Identify which cell holds the provided text, then report its [x, y] central coordinate. 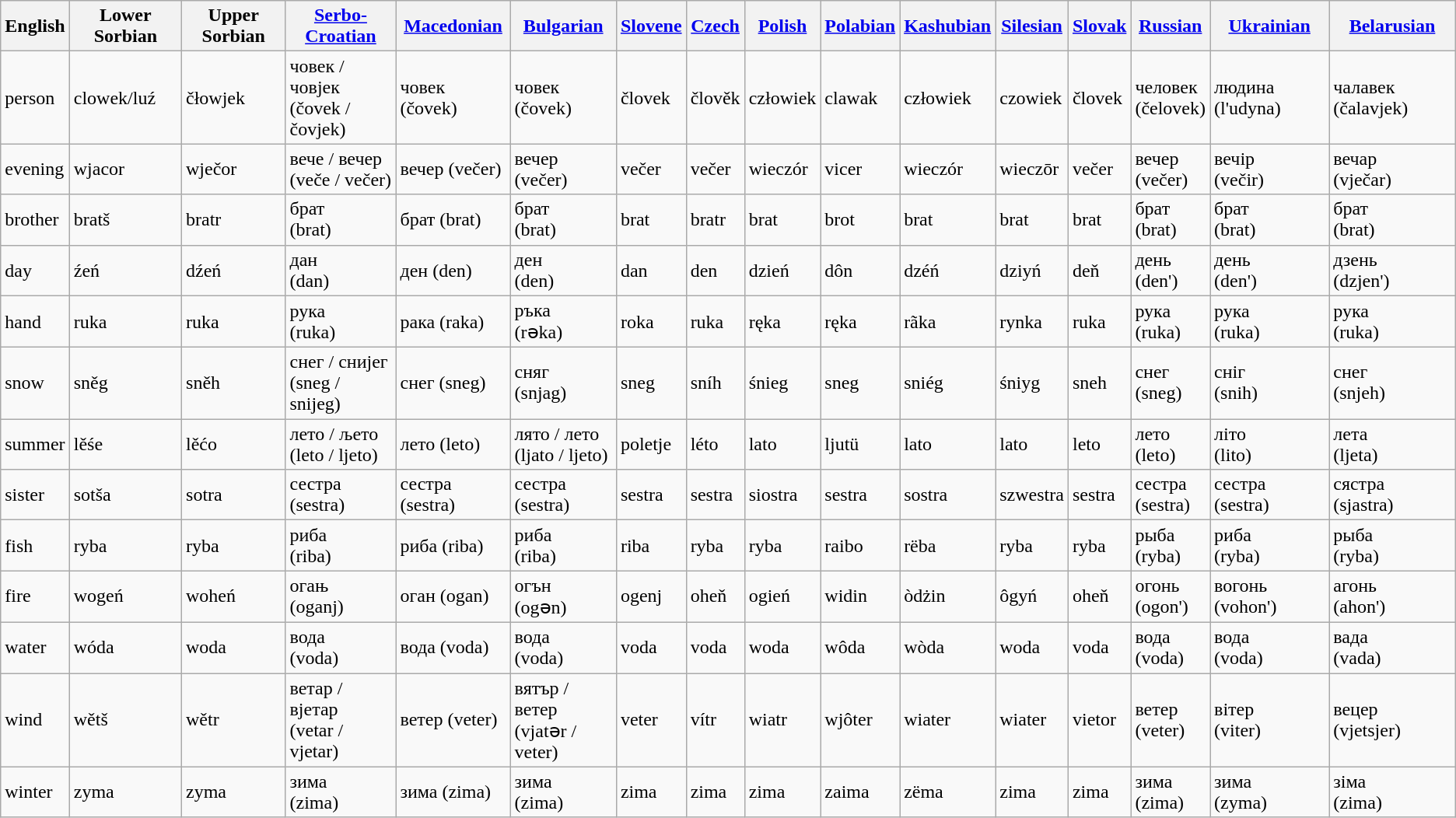
wjôter [860, 720]
vicer [860, 170]
ogień [782, 597]
śniyg [1032, 383]
брат (brat) [453, 219]
лета(ljeta) [1392, 445]
літо(lito) [1269, 445]
Macedonian [453, 26]
rëba [947, 546]
вецер(vjetsjer) [1392, 720]
wòda [947, 647]
zaima [860, 792]
snow [35, 383]
dzień [782, 271]
lěśe [125, 445]
fish [35, 546]
wóda [125, 647]
сняг(snjag) [563, 383]
ljutü [860, 445]
снег / снијег(sneg / snijeg) [341, 383]
сестра (sestra) [453, 495]
рака (raka) [453, 322]
огањ(oganj) [341, 597]
човек (čovek) [453, 98]
дан(dan) [341, 271]
огън(ogən) [563, 597]
bratš [125, 219]
leto [1099, 445]
hand [35, 322]
clawak [860, 98]
Ukrainian [1269, 26]
czowiek [1032, 98]
риба (riba) [453, 546]
wind [35, 720]
wječor [233, 170]
brot [860, 219]
dzéń [947, 271]
лето / љето(leto / ljeto) [341, 445]
raibo [860, 546]
вода (voda) [453, 647]
wětr [233, 720]
вятър / ветер(vjatər / veter) [563, 720]
ветар / вјетар(vetar / vjetar) [341, 720]
людина (l'udyna) [1269, 98]
вечер (večer) [453, 170]
wieczōr [1032, 170]
сястра(sjastra) [1392, 495]
čłowjek [233, 98]
зіма(zima) [1392, 792]
сніг(snih) [1269, 383]
Polabian [860, 26]
човек / човјек(čovek / čovjek) [341, 98]
wjacor [125, 170]
Lower Sorbian [125, 26]
sněh [233, 383]
òdżin [947, 597]
Silesian [1032, 26]
śnieg [782, 383]
poletje [651, 445]
roka [651, 322]
riba [651, 546]
fire [35, 597]
ветер (veter) [453, 720]
Polish [782, 26]
brother [35, 219]
дзень(dzjen') [1392, 271]
агонь(ahon') [1392, 597]
зима (zima) [453, 792]
Czech [716, 26]
rãka [947, 322]
szwestra [1032, 495]
člověk [716, 98]
rynka [1032, 322]
evening [35, 170]
снег(snjeh) [1392, 383]
вечар(vječar) [1392, 170]
zëma [947, 792]
Slovak [1099, 26]
dziyń [1032, 271]
огонь(ogon') [1171, 597]
Belarusian [1392, 26]
water [35, 647]
English [35, 26]
лято / лето(ljato / ljeto) [563, 445]
wiatr [782, 720]
чалавек (čalavjek) [1392, 98]
źeń [125, 271]
ветер(veter) [1171, 720]
лето (leto) [453, 445]
вечір(večir) [1269, 170]
човек(čovek) [563, 98]
sníh [716, 383]
вада(vada) [1392, 647]
day [35, 271]
ôgyń [1032, 597]
summer [35, 445]
sotša [125, 495]
den [716, 271]
veter [651, 720]
lěćo [233, 445]
sotra [233, 495]
вече / вечер(veče / večer) [341, 170]
widin [860, 597]
Slovene [651, 26]
Kashubian [947, 26]
sněg [125, 383]
siostra [782, 495]
dan [651, 271]
deň [1099, 271]
wětš [125, 720]
зима(zyma) [1269, 792]
Bulgarian [563, 26]
Serbo-Croatian [341, 26]
Upper Sorbian [233, 26]
ръка(rəka) [563, 322]
sister [35, 495]
лето(leto) [1171, 445]
человек(čelovek) [1171, 98]
ден (den) [453, 271]
снег(sneg) [1171, 383]
sniég [947, 383]
dźeń [233, 271]
снег (sneg) [453, 383]
clowek/luź [125, 98]
wogeń [125, 597]
person [35, 98]
vítr [716, 720]
léto [716, 445]
sostra [947, 495]
winter [35, 792]
Russian [1171, 26]
риба(ryba) [1269, 546]
wôda [860, 647]
вогонь(vohon') [1269, 597]
оган (ogan) [453, 597]
ден(den) [563, 271]
sneh [1099, 383]
woheń [233, 597]
dôn [860, 271]
ogenj [651, 597]
вітер(viter) [1269, 720]
vietor [1099, 720]
